Pinpoint the cell where the given text exists, returning its (x, y) midpoint coordinate. 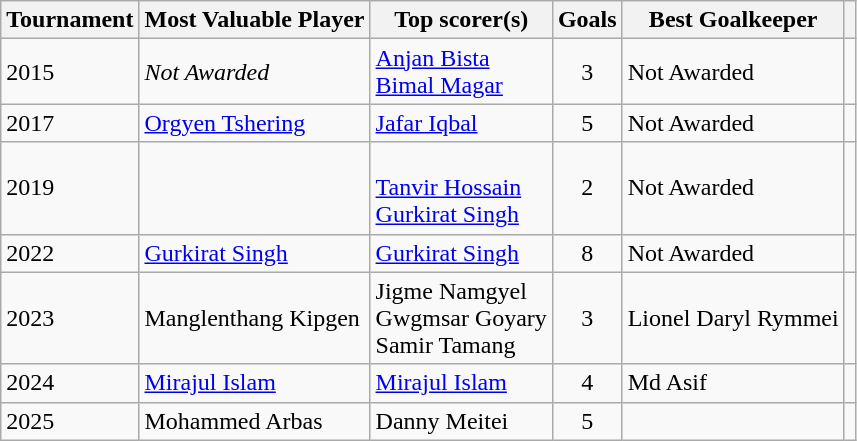
2019 (70, 188)
Most Valuable Player (254, 20)
Md Asif (733, 383)
Top scorer(s) (461, 20)
2 (587, 188)
2024 (70, 383)
Anjan Bista Bimal Magar (461, 72)
Jigme Namgyel Gwgmsar Goyary Samir Tamang (461, 318)
2017 (70, 123)
8 (587, 253)
2015 (70, 72)
2025 (70, 421)
Orgyen Tshering (254, 123)
Tanvir Hossain Gurkirat Singh (461, 188)
Jafar Iqbal (461, 123)
2022 (70, 253)
Goals (587, 20)
Mohammed Arbas (254, 421)
Lionel Daryl Rymmei (733, 318)
Best Goalkeeper (733, 20)
2023 (70, 318)
Tournament (70, 20)
4 (587, 383)
Danny Meitei (461, 421)
Manglenthang Kipgen (254, 318)
